Identify which cell holds the provided text, then report its [X, Y] central coordinate. 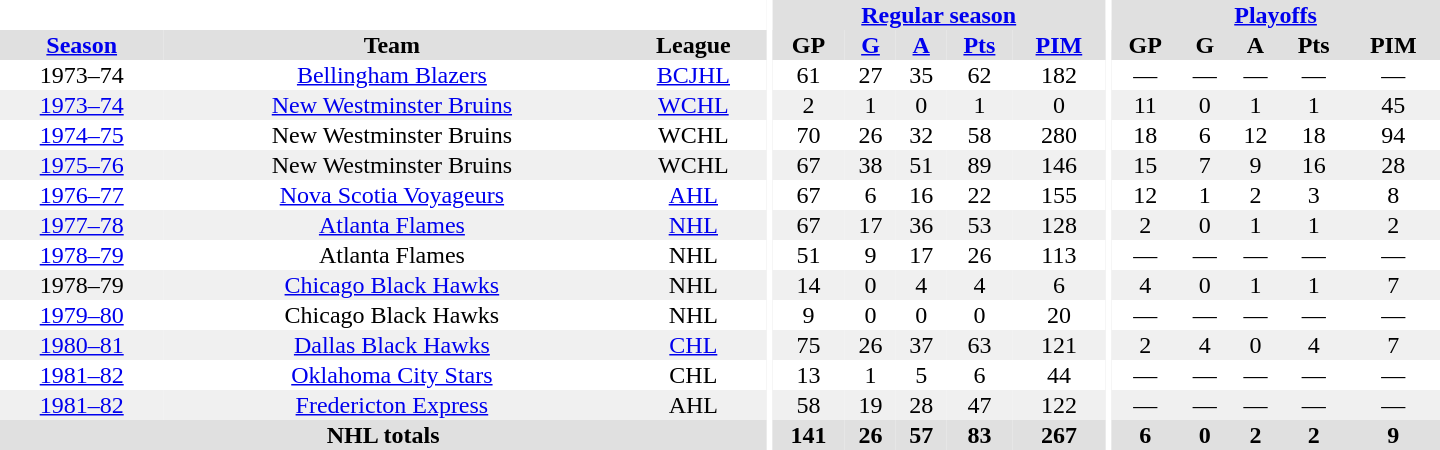
27 [870, 75]
13 [808, 375]
NHL totals [383, 435]
280 [1058, 135]
121 [1058, 345]
89 [980, 165]
Oklahoma City Stars [392, 375]
62 [980, 75]
113 [1058, 255]
70 [808, 135]
19 [870, 405]
35 [922, 75]
1977–78 [82, 225]
182 [1058, 75]
155 [1058, 195]
1974–75 [82, 135]
47 [980, 405]
37 [922, 345]
League [693, 45]
14 [808, 285]
Regular season [939, 15]
Fredericton Express [392, 405]
1979–80 [82, 315]
53 [980, 225]
22 [980, 195]
Playoffs [1276, 15]
38 [870, 165]
Bellingham Blazers [392, 75]
8 [1394, 195]
267 [1058, 435]
20 [1058, 315]
5 [922, 375]
146 [1058, 165]
75 [808, 345]
57 [922, 435]
Team [392, 45]
122 [1058, 405]
141 [808, 435]
1975–76 [82, 165]
Dallas Black Hawks [392, 345]
11 [1145, 105]
94 [1394, 135]
36 [922, 225]
61 [808, 75]
1976–77 [82, 195]
Season [82, 45]
3 [1314, 195]
128 [1058, 225]
32 [922, 135]
15 [1145, 165]
44 [1058, 375]
63 [980, 345]
45 [1394, 105]
Nova Scotia Voyageurs [392, 195]
BCJHL [693, 75]
83 [980, 435]
1980–81 [82, 345]
